Determine the [X, Y] coordinate at the center of the cell enclosing the given text.  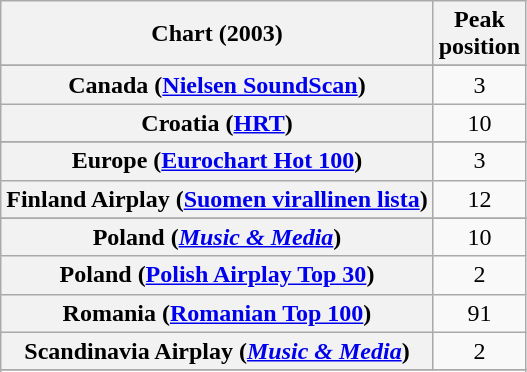
91 [479, 313]
Romania (Romanian Top 100) [217, 313]
Croatia (HRT) [217, 123]
Europe (Eurochart Hot 100) [217, 161]
Poland (Polish Airplay Top 30) [217, 275]
Peakposition [479, 34]
Scandinavia Airplay (Music & Media) [217, 351]
Chart (2003) [217, 34]
Poland (Music & Media) [217, 237]
Canada (Nielsen SoundScan) [217, 85]
Finland Airplay (Suomen virallinen lista) [217, 199]
12 [479, 199]
